Find where the given text appears and provide that cell's center as [X, Y] coordinate. 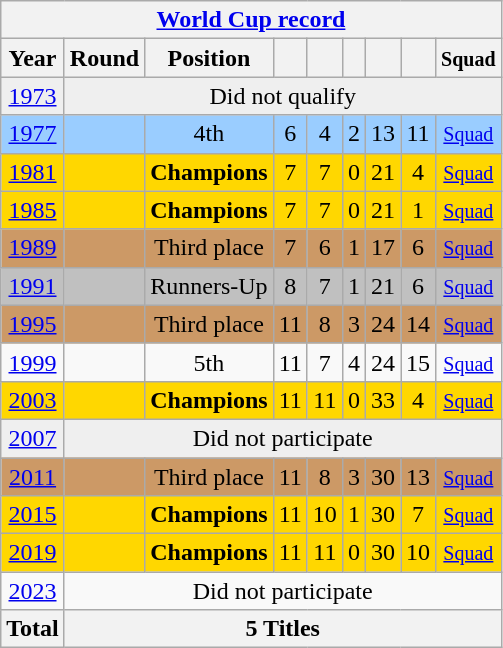
1985 [33, 210]
2 [354, 134]
14 [418, 324]
Position [209, 58]
2015 [33, 515]
17 [382, 248]
1995 [33, 324]
Round [104, 58]
1991 [33, 286]
Total [33, 629]
33 [382, 400]
1977 [33, 134]
2003 [33, 400]
5th [209, 362]
5 Titles [282, 629]
2023 [33, 591]
1981 [33, 172]
World Cup record [251, 20]
Year [33, 58]
1989 [33, 248]
2007 [33, 438]
4th [209, 134]
1973 [33, 96]
Runners-Up [209, 286]
15 [418, 362]
2019 [33, 553]
1999 [33, 362]
2011 [33, 477]
Did not qualify [282, 96]
